Output the (x, y) coordinate of the center of the cell containing the given text.  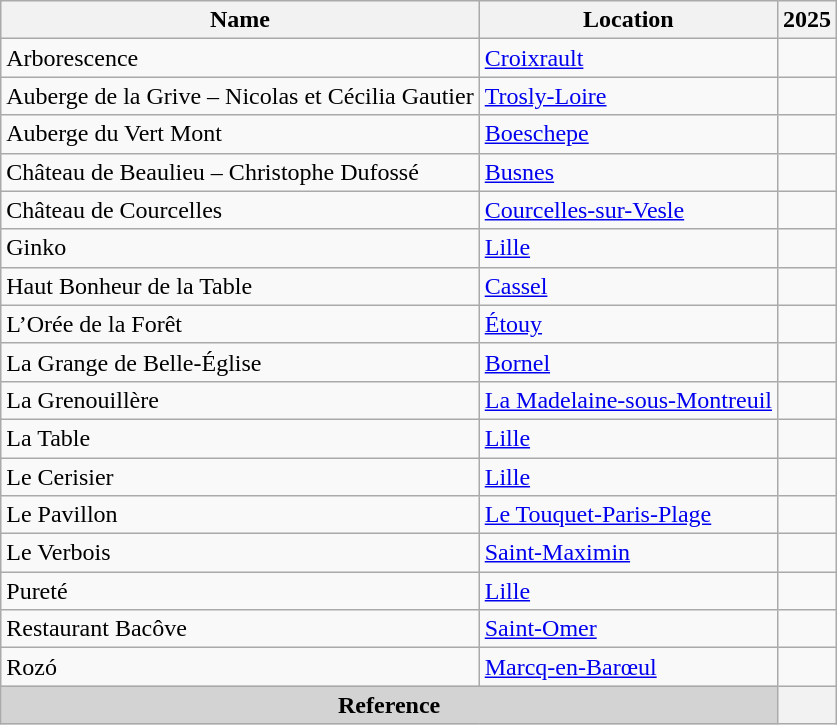
Auberge du Vert Mont (240, 134)
Croixrault (628, 58)
Location (628, 20)
Arborescence (240, 58)
Courcelles-sur-Vesle (628, 210)
La Grange de Belle-Église (240, 362)
Cassel (628, 286)
Le Pavillon (240, 515)
Le Verbois (240, 553)
Marcq-en-Barœul (628, 667)
La Madelaine-sous-Montreuil (628, 400)
Le Touquet-Paris-Plage (628, 515)
L’Orée de la Forêt (240, 324)
La Table (240, 438)
Restaurant Bacôve (240, 629)
Château de Courcelles (240, 210)
Ginko (240, 248)
Reference (390, 705)
Busnes (628, 172)
Auberge de la Grive – Nicolas et Cécilia Gautier (240, 96)
La Grenouillère (240, 400)
Name (240, 20)
Saint-Maximin (628, 553)
Trosly-Loire (628, 96)
Pureté (240, 591)
Rozó (240, 667)
Saint-Omer (628, 629)
Bornel (628, 362)
Étouy (628, 324)
Haut Bonheur de la Table (240, 286)
Le Cerisier (240, 477)
Château de Beaulieu – Christophe Dufossé (240, 172)
2025 (808, 20)
Boeschepe (628, 134)
